Search for the cell housing the specified text and yield its [x, y] center coordinate. 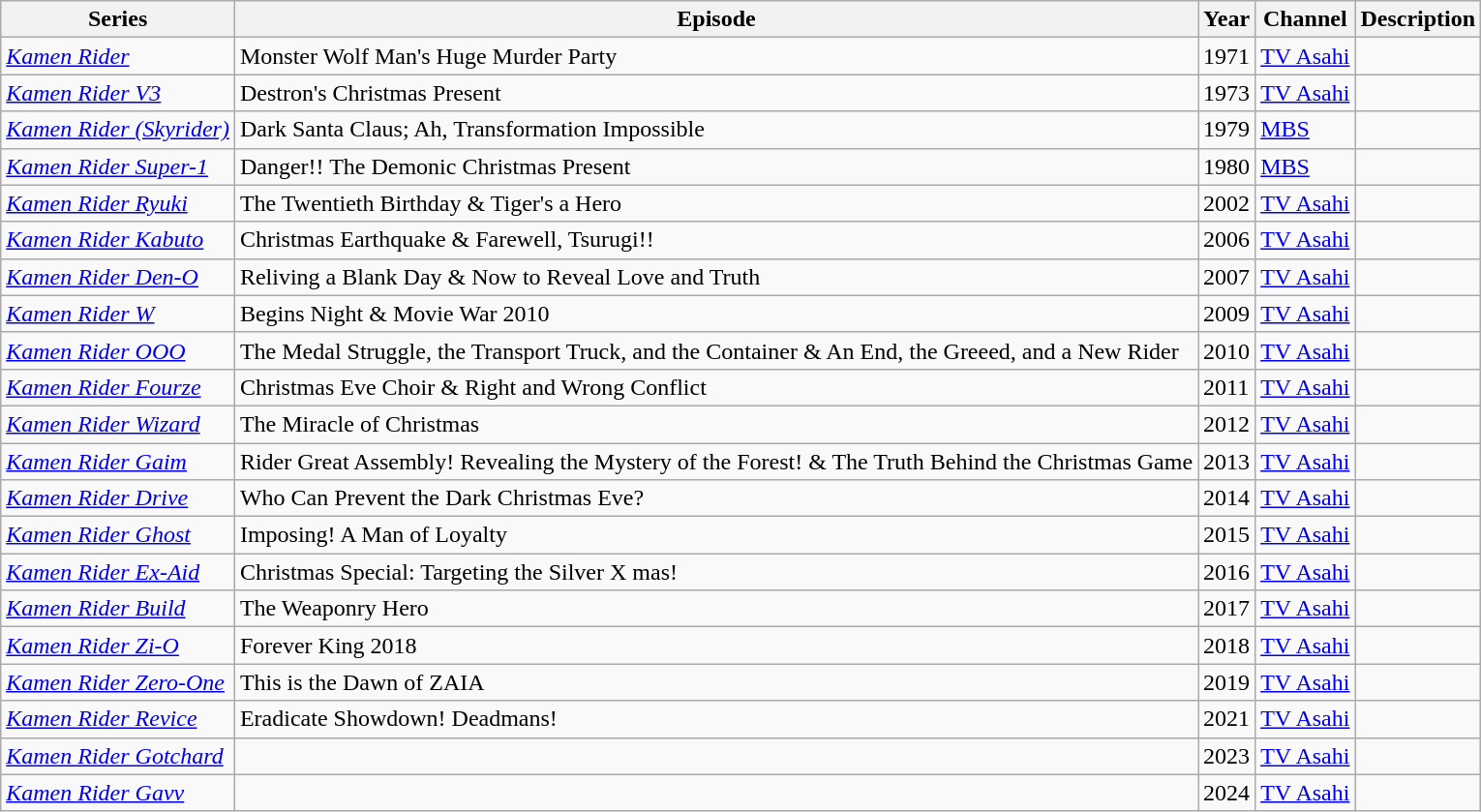
1979 [1227, 130]
Episode [716, 19]
Kamen Rider OOO [118, 350]
Kamen Rider Gaim [118, 462]
2018 [1227, 646]
Kamen Rider Zi-O [118, 646]
The Weaponry Hero [716, 609]
Kamen Rider (Skyrider) [118, 130]
The Miracle of Christmas [716, 424]
Kamen Rider Den-O [118, 277]
The Twentieth Birthday & Tiger's a Hero [716, 203]
2010 [1227, 350]
The Medal Struggle, the Transport Truck, and the Container & An End, the Greeed, and a New Rider [716, 350]
2016 [1227, 572]
Description [1418, 19]
Kamen Rider Build [118, 609]
Kamen Rider V3 [118, 93]
Kamen Rider W [118, 314]
Kamen Rider Super-1 [118, 166]
Christmas Special: Targeting the Silver X mas! [716, 572]
Danger!! The Demonic Christmas Present [716, 166]
Kamen Rider Drive [118, 498]
Dark Santa Claus; Ah, Transformation Impossible [716, 130]
Imposing! A Man of Loyalty [716, 535]
Kamen Rider [118, 56]
Christmas Eve Choir & Right and Wrong Conflict [716, 387]
2002 [1227, 203]
Kamen Rider Revice [118, 719]
Rider Great Assembly! Revealing the Mystery of the Forest! & The Truth Behind the Christmas Game [716, 462]
2023 [1227, 756]
2013 [1227, 462]
Kamen Rider Zero-One [118, 682]
Kamen Rider Fourze [118, 387]
1973 [1227, 93]
Series [118, 19]
Kamen Rider Kabuto [118, 240]
2014 [1227, 498]
Reliving a Blank Day & Now to Reveal Love and Truth [716, 277]
Kamen Rider Wizard [118, 424]
2009 [1227, 314]
Destron's Christmas Present [716, 93]
1971 [1227, 56]
Kamen Rider Ex-Aid [118, 572]
2017 [1227, 609]
2015 [1227, 535]
2006 [1227, 240]
2019 [1227, 682]
Who Can Prevent the Dark Christmas Eve? [716, 498]
2011 [1227, 387]
Kamen Rider Gotchard [118, 756]
2012 [1227, 424]
Christmas Earthquake & Farewell, Tsurugi!! [716, 240]
2007 [1227, 277]
This is the Dawn of ZAIA [716, 682]
Begins Night & Movie War 2010 [716, 314]
Kamen Rider Gavv [118, 793]
2021 [1227, 719]
Monster Wolf Man's Huge Murder Party [716, 56]
Eradicate Showdown! Deadmans! [716, 719]
Forever King 2018 [716, 646]
Channel [1305, 19]
1980 [1227, 166]
2024 [1227, 793]
Kamen Rider Ryuki [118, 203]
Kamen Rider Ghost [118, 535]
Year [1227, 19]
